Identify which cell holds the provided text, then report its (x, y) central coordinate. 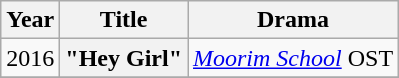
"Hey Girl" (124, 58)
Drama (294, 20)
Year (30, 20)
Title (124, 20)
2016 (30, 58)
Moorim School OST (294, 58)
